From the cell containing the given text, extract its center point as (X, Y) coordinate. 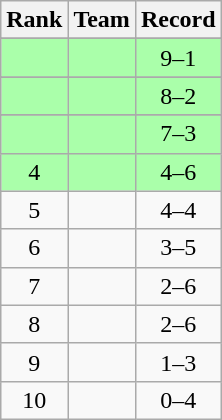
Record (178, 20)
4–6 (178, 172)
6 (34, 248)
9–1 (178, 58)
Team (102, 20)
5 (34, 210)
10 (34, 400)
1–3 (178, 362)
8 (34, 324)
7 (34, 286)
9 (34, 362)
3–5 (178, 248)
Rank (34, 20)
4 (34, 172)
4–4 (178, 210)
7–3 (178, 134)
0–4 (178, 400)
8–2 (178, 96)
